Locate the cell with the specified text and output its (X, Y) center coordinate. 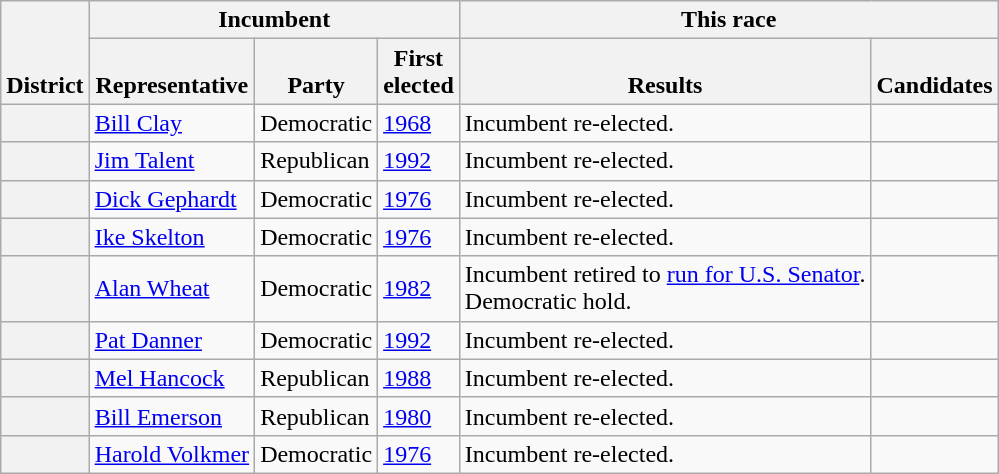
Dick Gephardt (172, 199)
Pat Danner (172, 340)
District (45, 52)
This race (728, 20)
1982 (419, 288)
Ike Skelton (172, 237)
Mel Hancock (172, 378)
Firstelected (419, 72)
Party (316, 72)
Incumbent retired to run for U.S. Senator.Democratic hold. (665, 288)
Bill Emerson (172, 416)
Representative (172, 72)
Bill Clay (172, 123)
Incumbent (274, 20)
Jim Talent (172, 161)
1968 (419, 123)
Alan Wheat (172, 288)
Results (665, 72)
Candidates (934, 72)
1980 (419, 416)
1988 (419, 378)
Harold Volkmer (172, 454)
